Locate the cell with the specified text and output its [X, Y] center coordinate. 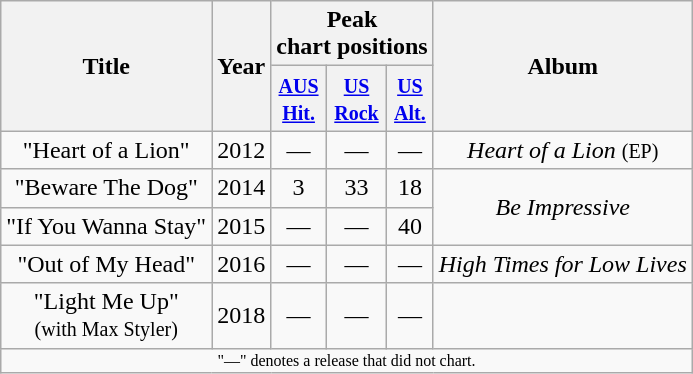
Be Impressive [562, 207]
33 [356, 188]
"Out of My Head" [106, 264]
Title [106, 66]
18 [410, 188]
"Light Me Up"(with Max Styler) [106, 316]
2012 [242, 150]
2016 [242, 264]
2014 [242, 188]
"If You Wanna Stay" [106, 226]
Year [242, 66]
AUSHit. [299, 98]
Heart of a Lion (EP) [562, 150]
Album [562, 66]
2015 [242, 226]
USRock [356, 98]
"Heart of a Lion" [106, 150]
"Beware The Dog" [106, 188]
Peakchart positions [352, 34]
"—" denotes a release that did not chart. [347, 360]
2018 [242, 316]
High Times for Low Lives [562, 264]
3 [299, 188]
40 [410, 226]
USAlt. [410, 98]
